Provide the (X, Y) coordinate of the cell's center where the given text is located.  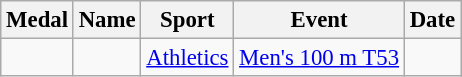
Medal (38, 20)
Name (107, 20)
Event (320, 20)
Men's 100 m T53 (320, 58)
Athletics (188, 58)
Date (432, 20)
Sport (188, 20)
